For the text-containing cell, return its midpoint in [x, y] coordinate format. 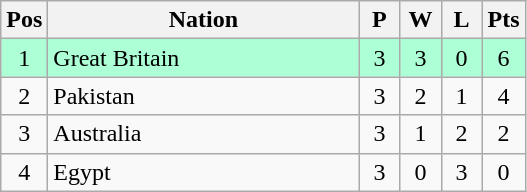
Egypt [204, 172]
Australia [204, 134]
W [420, 20]
Nation [204, 20]
Pos [24, 20]
P [380, 20]
Great Britain [204, 58]
Pts [504, 20]
L [462, 20]
Pakistan [204, 96]
6 [504, 58]
